Find where the given text appears and provide that cell's center as [X, Y] coordinate. 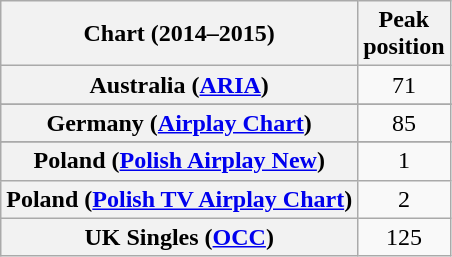
Chart (2014–2015) [180, 34]
Poland (Polish Airplay New) [180, 161]
Australia (ARIA) [180, 85]
Peakposition [404, 34]
85 [404, 123]
Germany (Airplay Chart) [180, 123]
125 [404, 237]
1 [404, 161]
Poland (Polish TV Airplay Chart) [180, 199]
UK Singles (OCC) [180, 237]
2 [404, 199]
71 [404, 85]
